From the cell containing the given text, extract its center point as (X, Y) coordinate. 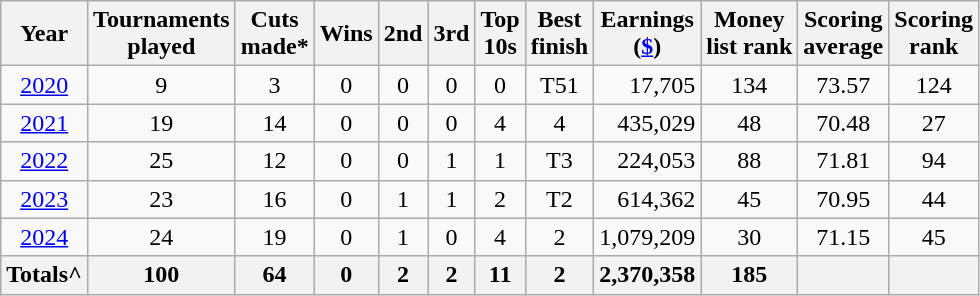
30 (750, 237)
614,362 (648, 199)
Totals^ (44, 275)
88 (750, 161)
23 (162, 199)
12 (274, 161)
2,370,358 (648, 275)
224,053 (648, 161)
2022 (44, 161)
3 (274, 85)
Moneylist rank (750, 34)
Wins (346, 34)
2021 (44, 123)
70.48 (844, 123)
Top 10s (500, 34)
44 (934, 199)
70.95 (844, 199)
134 (750, 85)
Best finish (559, 34)
14 (274, 123)
94 (934, 161)
Tournaments played (162, 34)
Year (44, 34)
124 (934, 85)
185 (750, 275)
16 (274, 199)
100 (162, 275)
435,029 (648, 123)
71.15 (844, 237)
2nd (403, 34)
T2 (559, 199)
24 (162, 237)
25 (162, 161)
Scoringrank (934, 34)
73.57 (844, 85)
2020 (44, 85)
Earnings($) (648, 34)
T51 (559, 85)
Cuts made* (274, 34)
1,079,209 (648, 237)
2024 (44, 237)
64 (274, 275)
9 (162, 85)
T3 (559, 161)
Scoring average (844, 34)
11 (500, 275)
17,705 (648, 85)
27 (934, 123)
3rd (452, 34)
48 (750, 123)
2023 (44, 199)
71.81 (844, 161)
